Determine the [X, Y] coordinate at the center of the cell enclosing the given text.  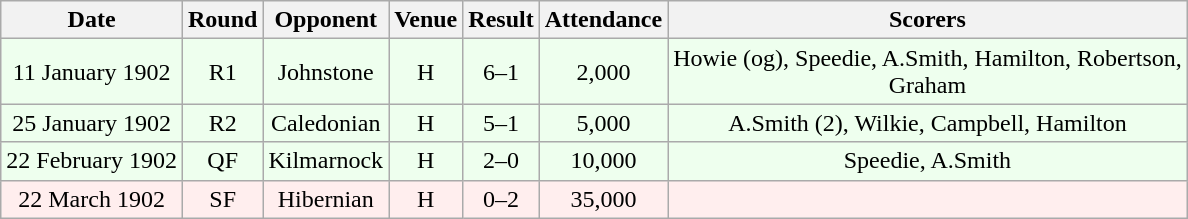
Caledonian [326, 123]
R1 [222, 72]
SF [222, 199]
R2 [222, 123]
25 January 1902 [92, 123]
2,000 [603, 72]
11 January 1902 [92, 72]
Date [92, 20]
Johnstone [326, 72]
Howie (og), Speedie, A.Smith, Hamilton, Robertson, Graham [928, 72]
2–0 [501, 161]
6–1 [501, 72]
0–2 [501, 199]
Opponent [326, 20]
Round [222, 20]
QF [222, 161]
5–1 [501, 123]
A.Smith (2), Wilkie, Campbell, Hamilton [928, 123]
Result [501, 20]
10,000 [603, 161]
Kilmarnock [326, 161]
22 March 1902 [92, 199]
22 February 1902 [92, 161]
Speedie, A.Smith [928, 161]
35,000 [603, 199]
Venue [426, 20]
5,000 [603, 123]
Scorers [928, 20]
Hibernian [326, 199]
Attendance [603, 20]
